Return [x, y] of the center of cell containing provided text 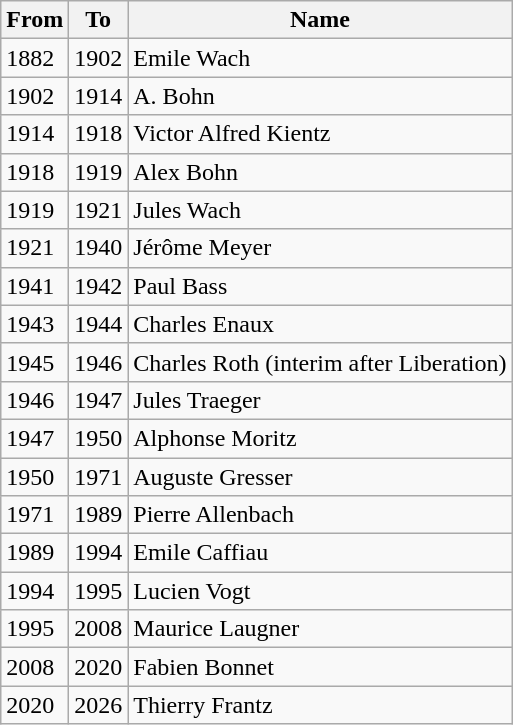
1943 [35, 324]
Emile Caffiau [320, 553]
1941 [35, 286]
Charles Enaux [320, 324]
From [35, 20]
1944 [98, 324]
Jules Traeger [320, 400]
Alex Bohn [320, 172]
A. Bohn [320, 96]
1942 [98, 286]
To [98, 20]
Charles Roth (interim after Liberation) [320, 362]
Thierry Frantz [320, 705]
Jules Wach [320, 210]
1882 [35, 58]
1940 [98, 248]
Victor Alfred Kientz [320, 134]
Auguste Gresser [320, 477]
Pierre Allenbach [320, 515]
1945 [35, 362]
Fabien Bonnet [320, 667]
Lucien Vogt [320, 591]
2026 [98, 705]
Paul Bass [320, 286]
Name [320, 20]
Emile Wach [320, 58]
Alphonse Moritz [320, 438]
Maurice Laugner [320, 629]
Jérôme Meyer [320, 248]
